Search for the cell housing the specified text and yield its [X, Y] center coordinate. 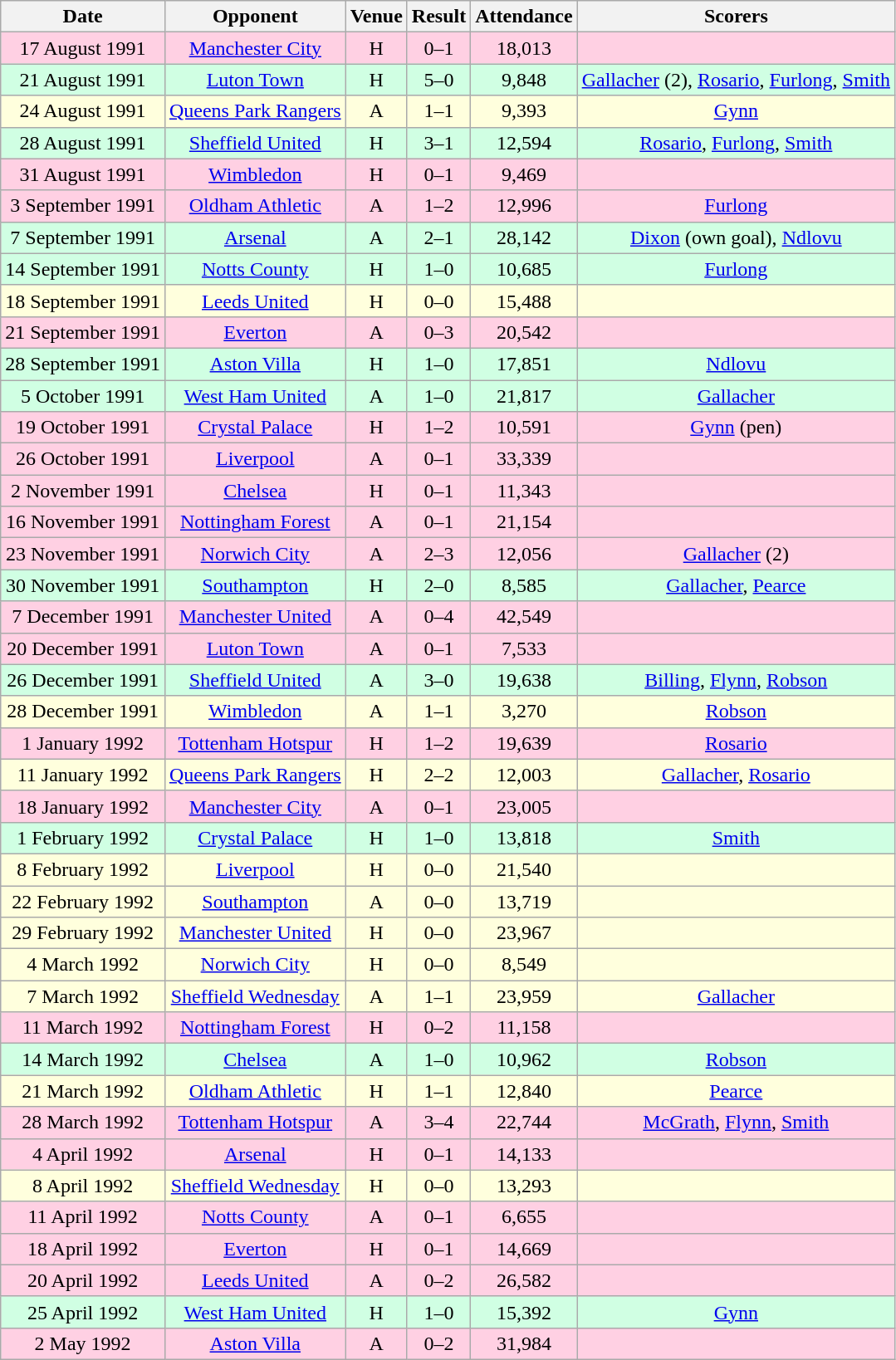
8,549 [524, 965]
12,840 [524, 1091]
8 April 1992 [83, 1186]
3–1 [438, 143]
20,542 [524, 332]
11 March 1992 [83, 1028]
23,005 [524, 806]
9,469 [524, 174]
4 April 1992 [83, 1154]
McGrath, Flynn, Smith [736, 1123]
18,013 [524, 48]
15,488 [524, 301]
13,719 [524, 901]
21 March 1992 [83, 1091]
23,959 [524, 996]
24 August 1991 [83, 111]
12,594 [524, 143]
31 August 1991 [83, 174]
7 December 1991 [83, 617]
18 April 1992 [83, 1249]
28,142 [524, 237]
Dixon (own goal), Ndlovu [736, 237]
20 December 1991 [83, 648]
Pearce [736, 1091]
7 March 1992 [83, 996]
13,818 [524, 838]
33,339 [524, 459]
3–0 [438, 680]
Gallacher (2), Rosario, Furlong, Smith [736, 80]
2 November 1991 [83, 491]
Ndlovu [736, 364]
Gallacher, Rosario [736, 775]
21 August 1991 [83, 80]
3 September 1991 [83, 206]
Venue [376, 17]
17,851 [524, 364]
3,270 [524, 712]
28 August 1991 [83, 143]
25 April 1992 [83, 1312]
14 September 1991 [83, 269]
2–3 [438, 554]
28 March 1992 [83, 1123]
1 February 1992 [83, 838]
11,158 [524, 1028]
19,638 [524, 680]
26 December 1991 [83, 680]
19,639 [524, 743]
15,392 [524, 1312]
Opponent [255, 17]
4 March 1992 [83, 965]
17 August 1991 [83, 48]
21 September 1991 [83, 332]
16 November 1991 [83, 522]
1 January 1992 [83, 743]
31,984 [524, 1343]
7,533 [524, 648]
Gallacher (2) [736, 554]
22,744 [524, 1123]
14 March 1992 [83, 1059]
5 October 1991 [83, 396]
2–2 [438, 775]
9,393 [524, 111]
19 October 1991 [83, 428]
8 February 1992 [83, 869]
Date [83, 17]
Rosario, Furlong, Smith [736, 143]
9,848 [524, 80]
7 September 1991 [83, 237]
10,685 [524, 269]
11 January 1992 [83, 775]
23 November 1991 [83, 554]
Gallacher, Pearce [736, 585]
28 September 1991 [83, 364]
11,343 [524, 491]
12,996 [524, 206]
0–3 [438, 332]
10,591 [524, 428]
20 April 1992 [83, 1280]
Billing, Flynn, Robson [736, 680]
26,582 [524, 1280]
13,293 [524, 1186]
Gynn (pen) [736, 428]
10,962 [524, 1059]
Attendance [524, 17]
21,540 [524, 869]
14,133 [524, 1154]
11 April 1992 [83, 1217]
5–0 [438, 80]
Rosario [736, 743]
28 December 1991 [83, 712]
2–1 [438, 237]
26 October 1991 [83, 459]
3–4 [438, 1123]
23,967 [524, 933]
Smith [736, 838]
21,154 [524, 522]
12,056 [524, 554]
14,669 [524, 1249]
22 February 1992 [83, 901]
18 January 1992 [83, 806]
2 May 1992 [83, 1343]
29 February 1992 [83, 933]
8,585 [524, 585]
21,817 [524, 396]
Scorers [736, 17]
30 November 1991 [83, 585]
Result [438, 17]
6,655 [524, 1217]
0–4 [438, 617]
12,003 [524, 775]
42,549 [524, 617]
18 September 1991 [83, 301]
2–0 [438, 585]
